Pinpoint the cell where the given text exists, returning its [x, y] midpoint coordinate. 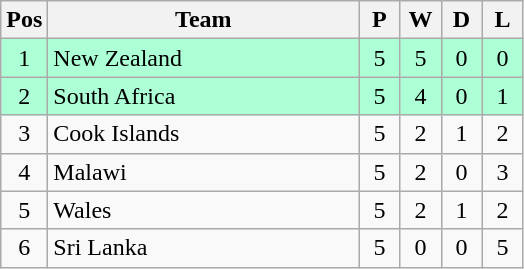
L [502, 20]
Wales [204, 210]
W [420, 20]
Malawi [204, 172]
Sri Lanka [204, 248]
South Africa [204, 96]
Pos [24, 20]
D [462, 20]
Cook Islands [204, 134]
6 [24, 248]
New Zealand [204, 58]
P [380, 20]
Team [204, 20]
